Locate the cell with the specified text and output its [x, y] center coordinate. 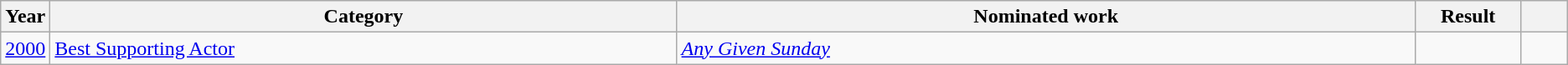
Category [364, 17]
Year [25, 17]
Nominated work [1045, 17]
Any Given Sunday [1045, 48]
Result [1467, 17]
2000 [25, 48]
Best Supporting Actor [364, 48]
